Pinpoint the cell where the given text exists, returning its (x, y) midpoint coordinate. 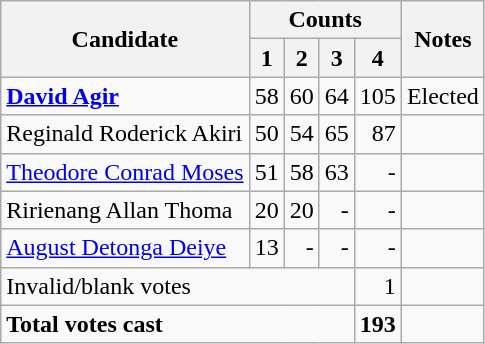
60 (302, 96)
51 (266, 172)
65 (336, 134)
Counts (325, 20)
Total votes cast (178, 324)
87 (378, 134)
Reginald Roderick Akiri (125, 134)
Elected (442, 96)
Invalid/blank votes (178, 286)
50 (266, 134)
63 (336, 172)
13 (266, 248)
Ririenang Allan Thoma (125, 210)
2 (302, 58)
3 (336, 58)
64 (336, 96)
54 (302, 134)
4 (378, 58)
Candidate (125, 39)
August Detonga Deiye (125, 248)
Notes (442, 39)
Theodore Conrad Moses (125, 172)
105 (378, 96)
David Agir (125, 96)
193 (378, 324)
